Provide the [X, Y] coordinate of the cell's center where the given text is located.  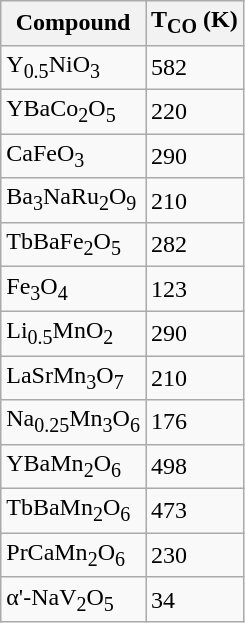
282 [195, 244]
TCO (K) [195, 23]
176 [195, 422]
YBaCo2O5 [74, 111]
TbBaFe2O5 [74, 244]
α'-NaV2O5 [74, 599]
Compound [74, 23]
Fe3O4 [74, 289]
34 [195, 599]
LaSrMn3O7 [74, 378]
498 [195, 466]
Na0.25Mn3O6 [74, 422]
CaFeO3 [74, 156]
Li0.5MnO2 [74, 333]
582 [195, 67]
473 [195, 511]
Y0.5NiO3 [74, 67]
230 [195, 555]
YBaMn2O6 [74, 466]
TbBaMn2O6 [74, 511]
220 [195, 111]
PrCaMn2O6 [74, 555]
Ba3NaRu2O9 [74, 200]
123 [195, 289]
